Identify which cell holds the provided text, then report its [x, y] central coordinate. 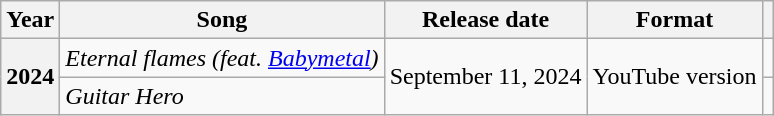
Song [222, 20]
Eternal flames (feat. Babymetal) [222, 58]
Release date [486, 20]
Format [674, 20]
Year [30, 20]
September 11, 2024 [486, 77]
Guitar Hero [222, 96]
YouTube version [674, 77]
2024 [30, 77]
